Detect which cell encompasses the target text, then output its (X, Y) center coordinate. 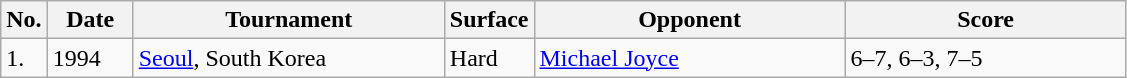
Opponent (690, 20)
1994 (90, 58)
Seoul, South Korea (288, 58)
Tournament (288, 20)
Surface (489, 20)
6–7, 6–3, 7–5 (986, 58)
Michael Joyce (690, 58)
Hard (489, 58)
Date (90, 20)
1. (24, 58)
No. (24, 20)
Score (986, 20)
